Output the [X, Y] coordinate of the center of the cell containing the given text.  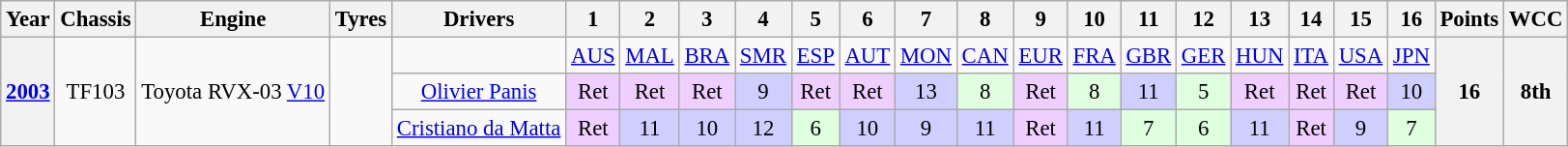
3 [707, 19]
4 [763, 19]
ITA [1312, 56]
ESP [815, 56]
Engine [233, 19]
GBR [1148, 56]
Tyres [360, 19]
Year [28, 19]
BRA [707, 56]
JPN [1412, 56]
TF103 [96, 93]
GER [1204, 56]
MAL [649, 56]
Points [1468, 19]
Drivers [479, 19]
USA [1360, 56]
MON [927, 56]
14 [1312, 19]
Chassis [96, 19]
Olivier Panis [479, 92]
FRA [1094, 56]
2 [649, 19]
CAN [985, 56]
Cristiano da Matta [479, 129]
AUT [868, 56]
HUN [1260, 56]
1 [593, 19]
EUR [1041, 56]
AUS [593, 56]
2003 [28, 93]
SMR [763, 56]
WCC [1536, 19]
Toyota RVX-03 V10 [233, 93]
15 [1360, 19]
8th [1536, 93]
